Search for the cell housing the specified text and yield its [X, Y] center coordinate. 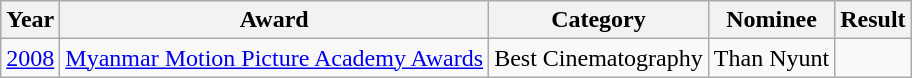
Best Cinematography [599, 58]
Myanmar Motion Picture Academy Awards [274, 58]
Category [599, 20]
Nominee [771, 20]
Award [274, 20]
Year [30, 20]
2008 [30, 58]
Than Nyunt [771, 58]
Result [873, 20]
